Return the [X, Y] coordinate for the center point of the cell that contains the specified text.  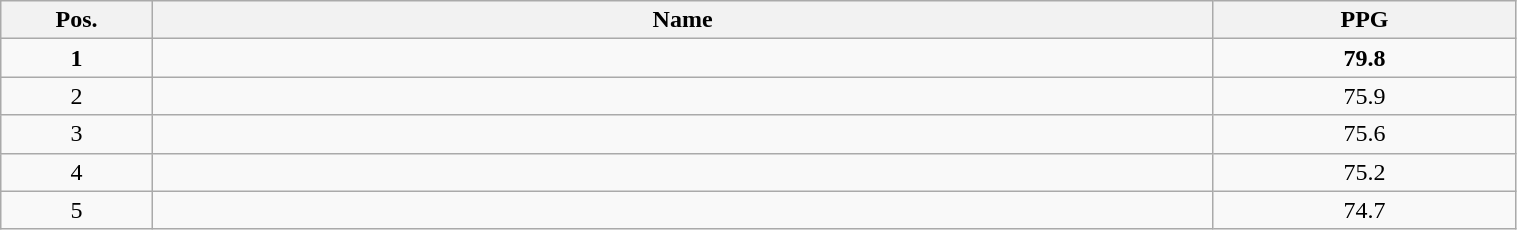
79.8 [1364, 58]
1 [77, 58]
74.7 [1364, 210]
2 [77, 96]
75.6 [1364, 134]
4 [77, 172]
75.2 [1364, 172]
75.9 [1364, 96]
5 [77, 210]
PPG [1364, 20]
Name [682, 20]
3 [77, 134]
Pos. [77, 20]
